Return (x, y) of the center of cell containing provided text 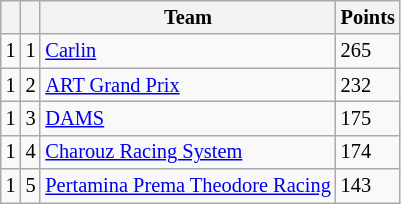
5 (31, 186)
Charouz Racing System (188, 152)
Pertamina Prema Theodore Racing (188, 186)
Carlin (188, 51)
ART Grand Prix (188, 85)
3 (31, 118)
174 (368, 152)
4 (31, 152)
232 (368, 85)
Points (368, 17)
175 (368, 118)
2 (31, 85)
DAMS (188, 118)
265 (368, 51)
143 (368, 186)
Team (188, 17)
